Capture the cell that displays the provided text and extract its [x, y] central coordinate. 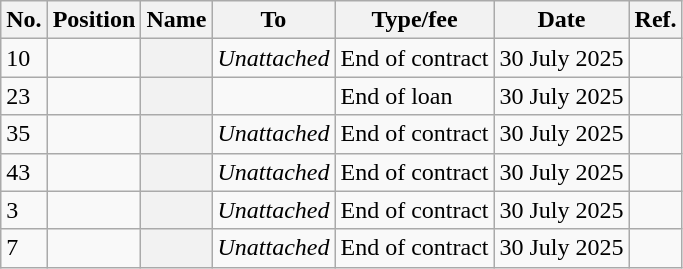
Date [562, 20]
Name [176, 20]
3 [24, 210]
To [274, 20]
35 [24, 134]
End of loan [414, 96]
Ref. [656, 20]
10 [24, 58]
43 [24, 172]
Position [94, 20]
Type/fee [414, 20]
No. [24, 20]
23 [24, 96]
7 [24, 248]
